Scan for the cell matching the given text and deliver its (x, y) coordinate at center. 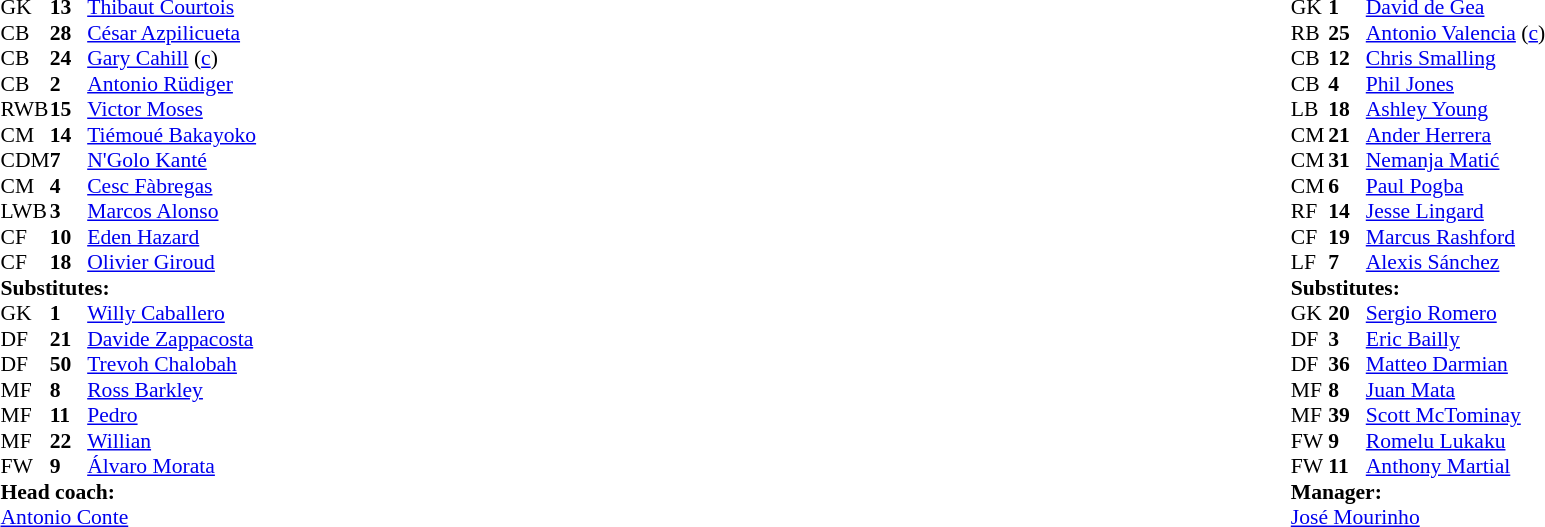
25 (1347, 33)
Eden Hazard (172, 237)
RF (1310, 211)
Romelu Lukaku (1456, 441)
LWB (24, 211)
Matteo Darmian (1456, 365)
Scott McTominay (1456, 415)
10 (69, 237)
22 (69, 441)
Marcus Rashford (1456, 237)
Álvaro Morata (172, 467)
Olivier Giroud (172, 263)
LF (1310, 263)
Paul Pogba (1456, 186)
15 (69, 109)
Alexis Sánchez (1456, 263)
Cesc Fàbregas (172, 186)
RWB (24, 109)
Ashley Young (1456, 109)
36 (1347, 365)
Anthony Martial (1456, 467)
50 (69, 365)
Trevoh Chalobah (172, 365)
Phil Jones (1456, 84)
Ander Herrera (1456, 135)
Antonio Valencia (c) (1456, 33)
Antonio Rüdiger (172, 84)
CDM (24, 161)
Ross Barkley (172, 390)
Pedro (172, 415)
2 (69, 84)
Head coach: (128, 492)
Manager: (1418, 492)
20 (1347, 313)
Victor Moses (172, 109)
24 (69, 59)
39 (1347, 415)
César Azpilicueta (172, 33)
Willian (172, 441)
Jesse Lingard (1456, 211)
31 (1347, 161)
6 (1347, 186)
RB (1310, 33)
12 (1347, 59)
Sergio Romero (1456, 313)
Juan Mata (1456, 390)
Chris Smalling (1456, 59)
Willy Caballero (172, 313)
Gary Cahill (c) (172, 59)
Nemanja Matić (1456, 161)
Marcos Alonso (172, 211)
Eric Bailly (1456, 339)
Tiémoué Bakayoko (172, 135)
1 (69, 313)
LB (1310, 109)
19 (1347, 237)
N'Golo Kanté (172, 161)
Davide Zappacosta (172, 339)
28 (69, 33)
